Search for the cell housing the specified text and yield its [X, Y] center coordinate. 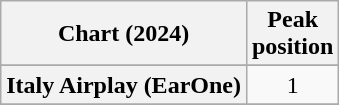
Peakposition [292, 34]
Italy Airplay (EarOne) [124, 85]
Chart (2024) [124, 34]
1 [292, 85]
